Return the [x, y] coordinate for the center point of the cell that contains the specified text.  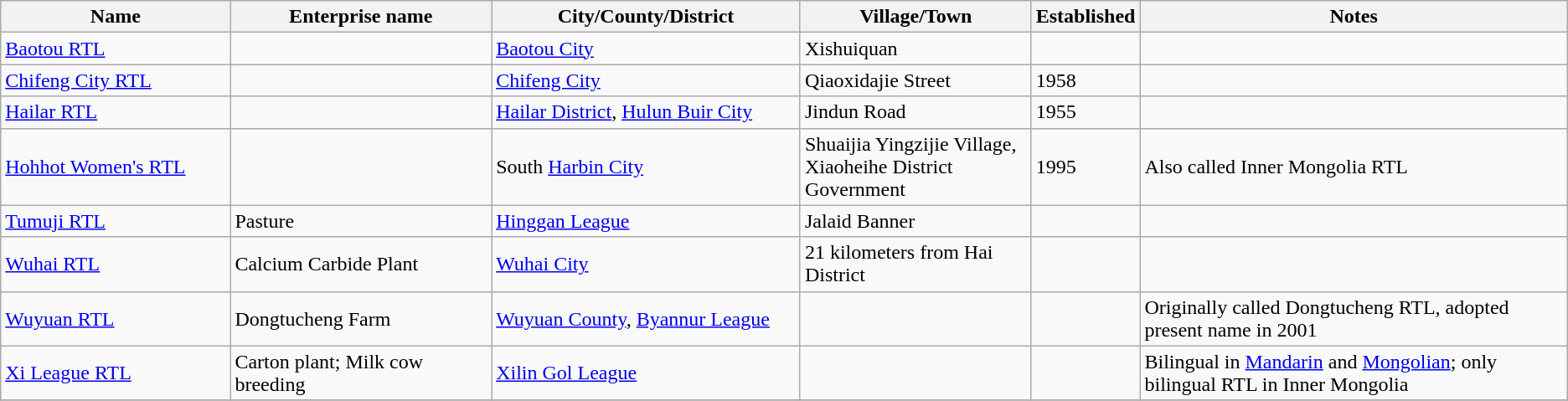
Xishuiquan [916, 49]
Wuyuan County, Byannur League [647, 318]
1955 [1086, 112]
Xi League RTL [116, 373]
Jindun Road [916, 112]
Village/Town [916, 17]
Carton plant; Milk cow breeding [361, 373]
South Harbin City [647, 167]
Established [1086, 17]
1995 [1086, 167]
Jalaid Banner [916, 221]
City/County/District [647, 17]
Shuaijia Yingzijie Village, Xiaoheihe District Government [916, 167]
Xilin Gol League [647, 373]
Name [116, 17]
Hohhot Women's RTL [116, 167]
Pasture [361, 221]
Also called Inner Mongolia RTL [1354, 167]
Wuhai RTL [116, 265]
Tumuji RTL [116, 221]
Baotou City [647, 49]
Enterprise name [361, 17]
Dongtucheng Farm [361, 318]
Bilingual in Mandarin and Mongolian; only bilingual RTL in Inner Mongolia [1354, 373]
Calcium Carbide Plant [361, 265]
Baotou RTL [116, 49]
21 kilometers from Hai District [916, 265]
Wuyuan RTL [116, 318]
Hinggan League [647, 221]
Wuhai City [647, 265]
Hailar RTL [116, 112]
Qiaoxidajie Street [916, 80]
Hailar District, Hulun Buir City [647, 112]
Originally called Dongtucheng RTL, adopted present name in 2001 [1354, 318]
Chifeng City [647, 80]
Chifeng City RTL [116, 80]
Notes [1354, 17]
1958 [1086, 80]
